Identify which cell holds the provided text, then report its (x, y) central coordinate. 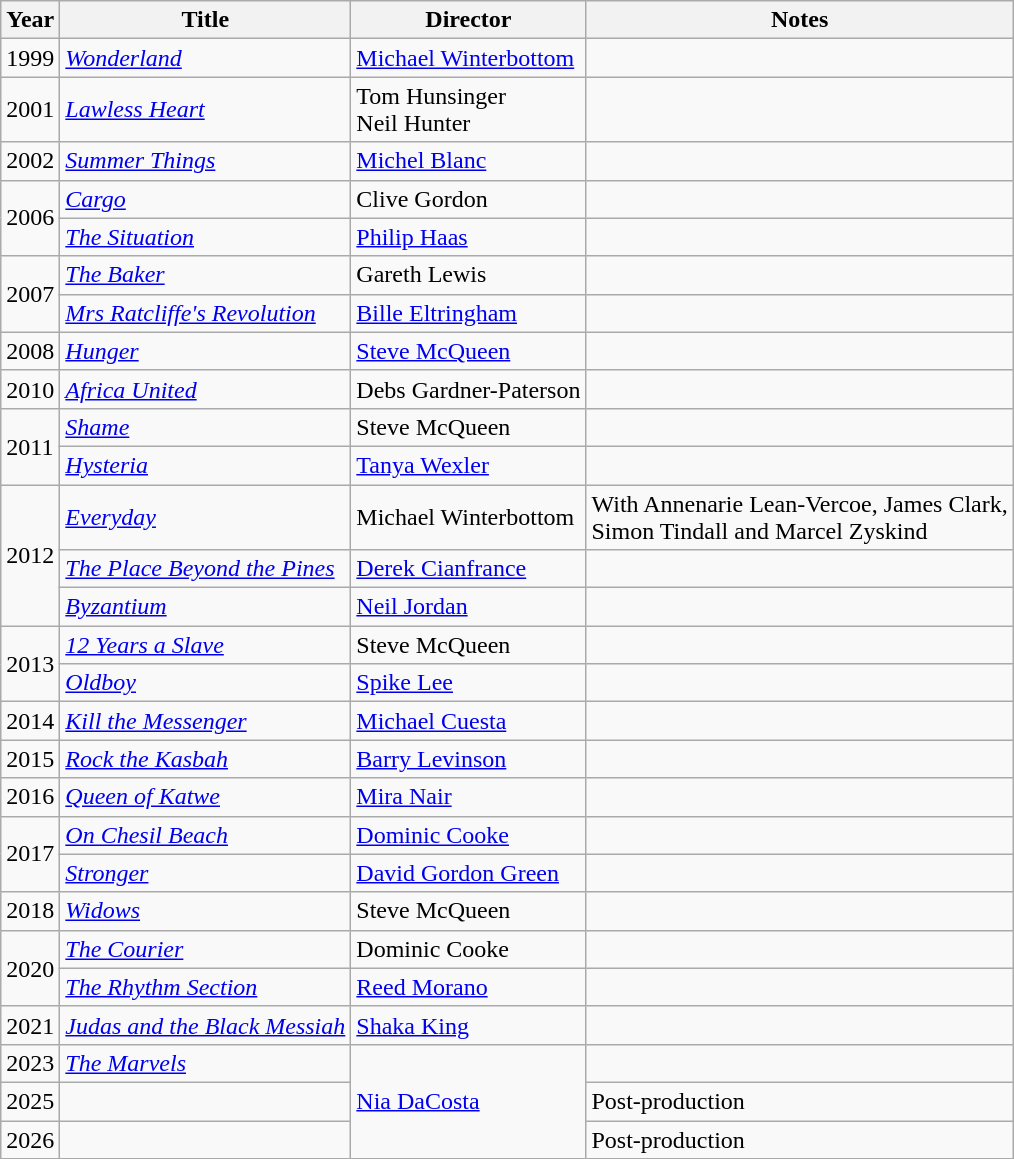
Michel Blanc (468, 161)
12 Years a Slave (206, 645)
Judas and the Black Messiah (206, 1025)
On Chesil Beach (206, 835)
2006 (30, 218)
The Courier (206, 949)
2001 (30, 110)
Debs Gardner-Paterson (468, 389)
Mira Nair (468, 797)
The Baker (206, 275)
The Situation (206, 237)
The Place Beyond the Pines (206, 569)
2008 (30, 351)
Hysteria (206, 465)
Byzantium (206, 607)
1999 (30, 58)
Philip Haas (468, 237)
Widows (206, 911)
Gareth Lewis (468, 275)
2015 (30, 759)
2011 (30, 446)
Bille Eltringham (468, 313)
Title (206, 20)
Rock the Kasbah (206, 759)
Spike Lee (468, 683)
Neil Jordan (468, 607)
Tanya Wexler (468, 465)
Michael Cuesta (468, 721)
2026 (30, 1139)
Cargo (206, 199)
2017 (30, 854)
Barry Levinson (468, 759)
2020 (30, 968)
The Marvels (206, 1063)
2012 (30, 554)
2014 (30, 721)
David Gordon Green (468, 873)
2016 (30, 797)
With Annenarie Lean-Vercoe, James Clark,Simon Tindall and Marcel Zyskind (800, 516)
Derek Cianfrance (468, 569)
Lawless Heart (206, 110)
2013 (30, 664)
Shaka King (468, 1025)
2007 (30, 294)
Clive Gordon (468, 199)
2021 (30, 1025)
Shame (206, 427)
Wonderland (206, 58)
2002 (30, 161)
The Rhythm Section (206, 987)
Queen of Katwe (206, 797)
Mrs Ratcliffe's Revolution (206, 313)
Reed Morano (468, 987)
Stronger (206, 873)
Year (30, 20)
Director (468, 20)
Kill the Messenger (206, 721)
Tom HunsingerNeil Hunter (468, 110)
Notes (800, 20)
Summer Things (206, 161)
2018 (30, 911)
2023 (30, 1063)
Oldboy (206, 683)
Hunger (206, 351)
2010 (30, 389)
Nia DaCosta (468, 1101)
Africa United (206, 389)
2025 (30, 1101)
Everyday (206, 516)
